For the text-containing cell, return its midpoint in (x, y) coordinate format. 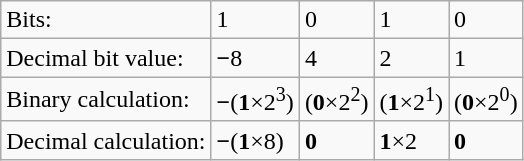
−(1×8) (255, 140)
Decimal bit value: (106, 58)
1×2 (412, 140)
4 (336, 58)
−8 (255, 58)
(0×20) (486, 100)
−(1×23) (255, 100)
(0×22) (336, 100)
Decimal calculation: (106, 140)
Bits: (106, 20)
(1×21) (412, 100)
2 (412, 58)
Binary calculation: (106, 100)
